For the text-containing cell, return its midpoint in (X, Y) coordinate format. 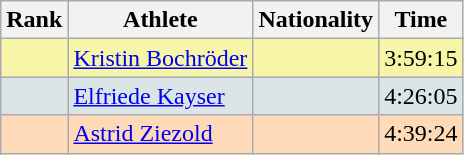
4:26:05 (421, 96)
Kristin Bochröder (160, 58)
Nationality (316, 20)
Elfriede Kayser (160, 96)
Athlete (160, 20)
3:59:15 (421, 58)
4:39:24 (421, 134)
Astrid Ziezold (160, 134)
Time (421, 20)
Rank (34, 20)
